Identify which cell holds the provided text, then report its (X, Y) central coordinate. 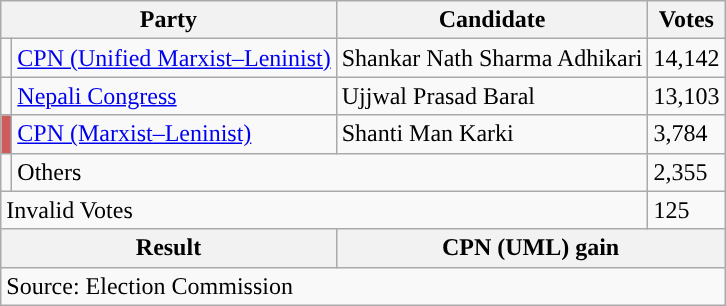
CPN (UML) gain (530, 248)
Party (168, 20)
14,142 (686, 58)
CPN (Marxist–Leninist) (174, 134)
Invalid Votes (324, 210)
Source: Election Commission (363, 286)
CPN (Unified Marxist–Leninist) (174, 58)
13,103 (686, 96)
Ujjwal Prasad Baral (492, 96)
2,355 (686, 172)
125 (686, 210)
3,784 (686, 134)
Others (330, 172)
Votes (686, 20)
Result (168, 248)
Nepali Congress (174, 96)
Candidate (492, 20)
Shankar Nath Sharma Adhikari (492, 58)
Shanti Man Karki (492, 134)
